Extract the (x, y) coordinate from the center of the cell holding the provided text.  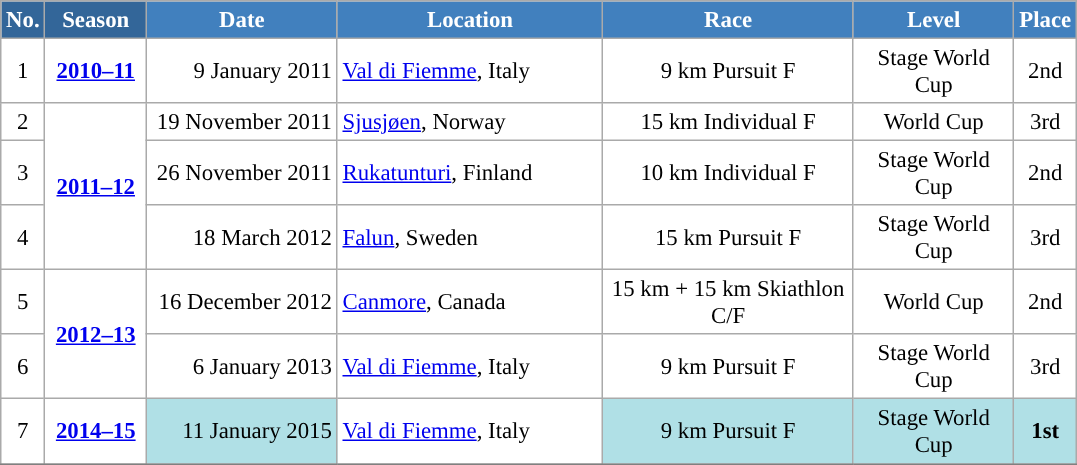
19 November 2011 (242, 122)
Falun, Sweden (470, 238)
Race (728, 20)
26 November 2011 (242, 174)
2011–12 (96, 186)
18 March 2012 (242, 238)
Canmore, Canada (470, 302)
11 January 2015 (242, 432)
3 (23, 174)
10 km Individual F (728, 174)
Location (470, 20)
2012–13 (96, 334)
Sjusjøen, Norway (470, 122)
Date (242, 20)
5 (23, 302)
Season (96, 20)
6 January 2013 (242, 366)
Level (934, 20)
9 January 2011 (242, 72)
2 (23, 122)
2014–15 (96, 432)
15 km Pursuit F (728, 238)
1 (23, 72)
6 (23, 366)
15 km Individual F (728, 122)
Place (1045, 20)
No. (23, 20)
1st (1045, 432)
7 (23, 432)
2010–11 (96, 72)
15 km + 15 km Skiathlon C/F (728, 302)
4 (23, 238)
16 December 2012 (242, 302)
Rukatunturi, Finland (470, 174)
